Search for the cell housing the specified text and yield its (X, Y) center coordinate. 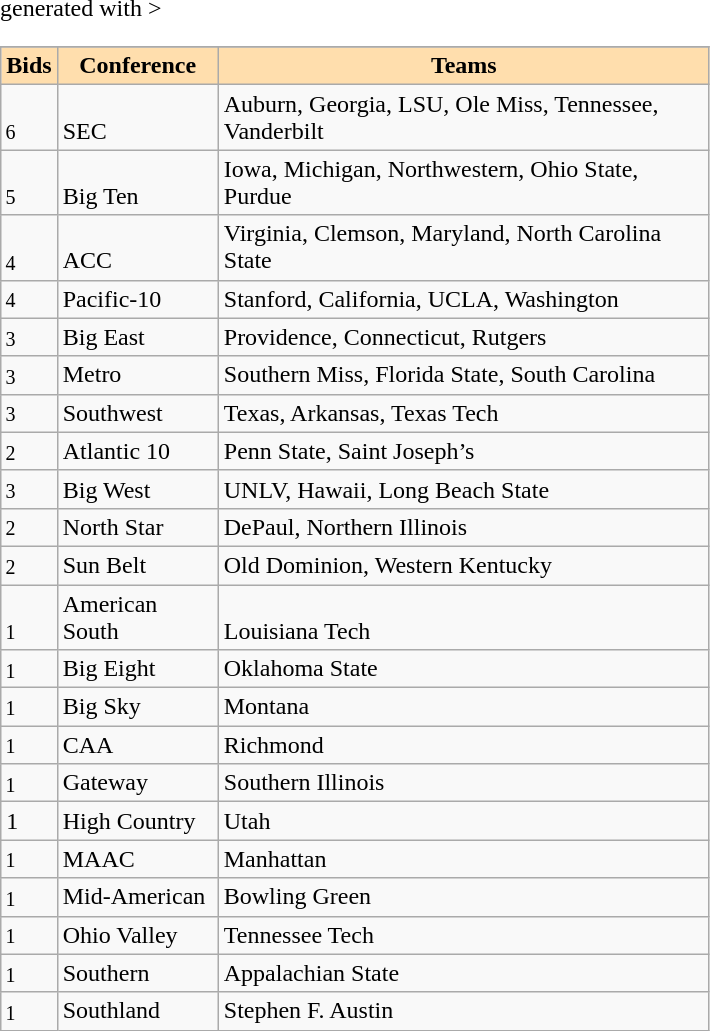
Richmond (464, 745)
UNLV, Hawaii, Long Beach State (464, 489)
Penn State, Saint Joseph’s (464, 451)
Louisiana Tech (464, 616)
Iowa, Michigan, Northwestern, Ohio State, Purdue (464, 182)
Manhattan (464, 859)
Big Sky (138, 707)
Tennessee Tech (464, 935)
Oklahoma State (464, 669)
Teams (464, 66)
5 (29, 182)
Auburn, Georgia, LSU, Ole Miss, Tennessee, Vanderbilt (464, 118)
MAAC (138, 859)
Big West (138, 489)
Atlantic 10 (138, 451)
American South (138, 616)
Stephen F. Austin (464, 1011)
Appalachian State (464, 973)
Southland (138, 1011)
SEC (138, 118)
Texas, Arkansas, Texas Tech (464, 413)
Southwest (138, 413)
Bowling Green (464, 897)
Providence, Connecticut, Rutgers (464, 337)
High Country (138, 821)
DePaul, Northern Illinois (464, 527)
ACC (138, 248)
6 (29, 118)
Bids (29, 66)
Conference (138, 66)
Sun Belt (138, 565)
Southern (138, 973)
Southern Illinois (464, 783)
Big Eight (138, 669)
Mid-American (138, 897)
Ohio Valley (138, 935)
Utah (464, 821)
Old Dominion, Western Kentucky (464, 565)
Gateway (138, 783)
CAA (138, 745)
North Star (138, 527)
Pacific-10 (138, 299)
Metro (138, 375)
Stanford, California, UCLA, Washington (464, 299)
Montana (464, 707)
Southern Miss, Florida State, South Carolina (464, 375)
Big Ten (138, 182)
Virginia, Clemson, Maryland, North Carolina State (464, 248)
Big East (138, 337)
